From the cell containing the given text, extract its center point as (x, y) coordinate. 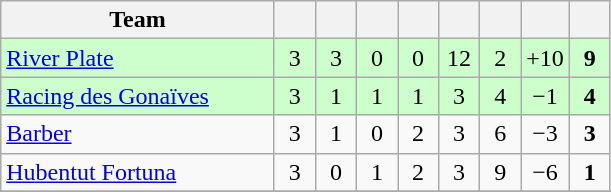
12 (460, 58)
−6 (546, 172)
Barber (138, 134)
−1 (546, 96)
6 (500, 134)
Hubentut Fortuna (138, 172)
−3 (546, 134)
Team (138, 20)
River Plate (138, 58)
+10 (546, 58)
Racing des Gonaïves (138, 96)
